Return the [X, Y] coordinate for the center point of the cell that contains the specified text.  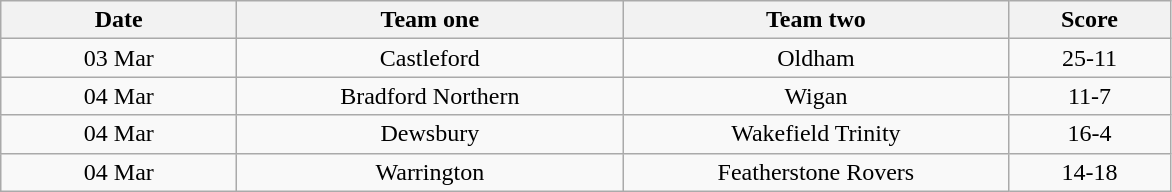
Warrington [430, 172]
Castleford [430, 58]
Oldham [816, 58]
Wigan [816, 96]
03 Mar [119, 58]
Bradford Northern [430, 96]
Team two [816, 20]
Dewsbury [430, 134]
25-11 [1090, 58]
Score [1090, 20]
14-18 [1090, 172]
11-7 [1090, 96]
Date [119, 20]
Featherstone Rovers [816, 172]
Team one [430, 20]
Wakefield Trinity [816, 134]
16-4 [1090, 134]
